Find where the given text appears and provide that cell's center as [x, y] coordinate. 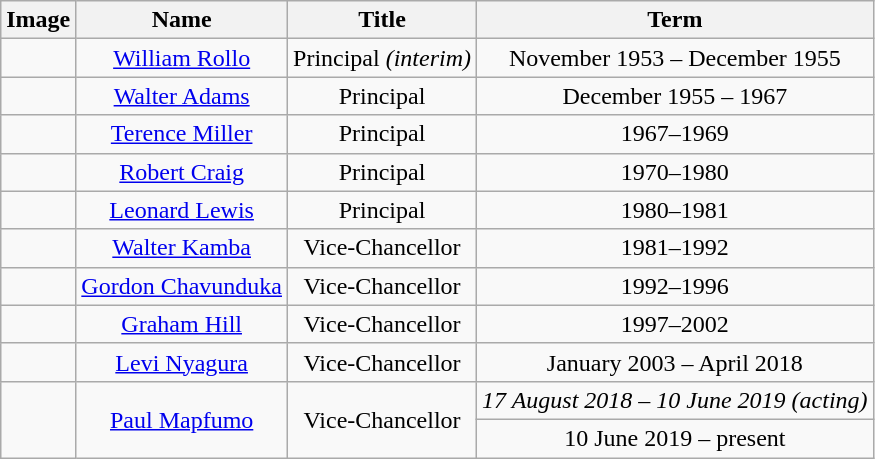
Gordon Chavunduka [182, 286]
Walter Adams [182, 96]
Name [182, 20]
Title [382, 20]
Term [676, 20]
Principal (interim) [382, 58]
Levi Nyagura [182, 362]
Leonard Lewis [182, 210]
Terence Miller [182, 134]
Paul Mapfumo [182, 419]
November 1953 – December 1955 [676, 58]
Image [38, 20]
Graham Hill [182, 324]
December 1955 – 1967 [676, 96]
1997–2002 [676, 324]
1970–1980 [676, 172]
Walter Kamba [182, 248]
January 2003 – April 2018 [676, 362]
Robert Craig [182, 172]
William Rollo [182, 58]
17 August 2018 – 10 June 2019 (acting) [676, 400]
1981–1992 [676, 248]
1992–1996 [676, 286]
10 June 2019 – present [676, 438]
1967–1969 [676, 134]
1980–1981 [676, 210]
